Return (X, Y) of the center of cell containing provided text 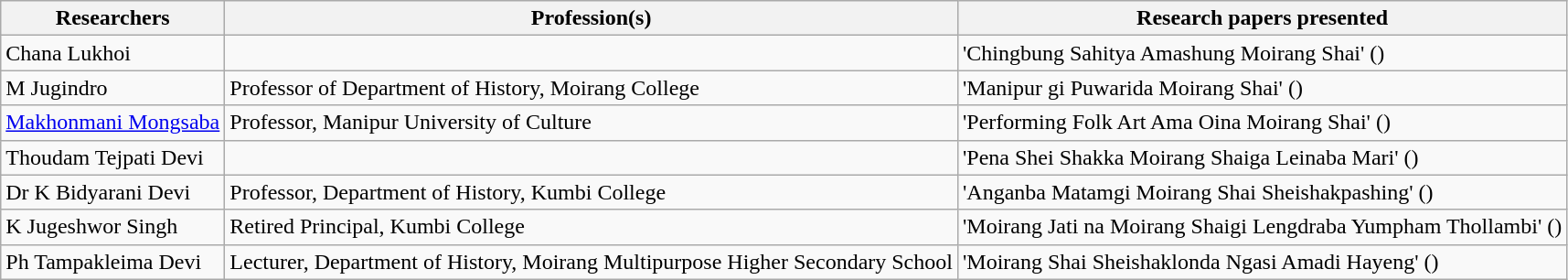
M Jugindro (113, 88)
Makhonmani Mongsaba (113, 123)
K Jugeshwor Singh (113, 227)
'Moirang Jati na Moirang Shaigi Lengdraba Yumpham Thollambi' () (1262, 227)
'Performing Folk Art Ama Oina Moirang Shai' () (1262, 123)
Retired Principal, Kumbi College (592, 227)
Chana Lukhoi (113, 53)
'Chingbung Sahitya Amashung Moirang Shai' () (1262, 53)
Ph Tampakleima Devi (113, 262)
'Manipur gi Puwarida Moirang Shai' () (1262, 88)
Lecturer, Department of History, Moirang Multipurpose Higher Secondary School (592, 262)
Professor, Department of History, Kumbi College (592, 192)
Dr K Bidyarani Devi (113, 192)
Professor of Department of History, Moirang College (592, 88)
Profession(s) (592, 18)
Researchers (113, 18)
'Moirang Shai Sheishaklonda Ngasi Amadi Hayeng' () (1262, 262)
'Anganba Matamgi Moirang Shai Sheishakpashing' () (1262, 192)
'Pena Shei Shakka Moirang Shaiga Leinaba Mari' () (1262, 157)
Research papers presented (1262, 18)
Thoudam Tejpati Devi (113, 157)
Professor, Manipur University of Culture (592, 123)
